Extract the [X, Y] coordinate from the center of the cell holding the provided text.  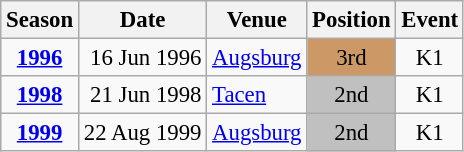
Tacen [257, 95]
Position [352, 20]
Event [430, 20]
1999 [40, 133]
Season [40, 20]
16 Jun 1996 [142, 58]
Venue [257, 20]
3rd [352, 58]
21 Jun 1998 [142, 95]
22 Aug 1999 [142, 133]
1998 [40, 95]
1996 [40, 58]
Date [142, 20]
